Extract the [x, y] coordinate from the center of the cell holding the provided text.  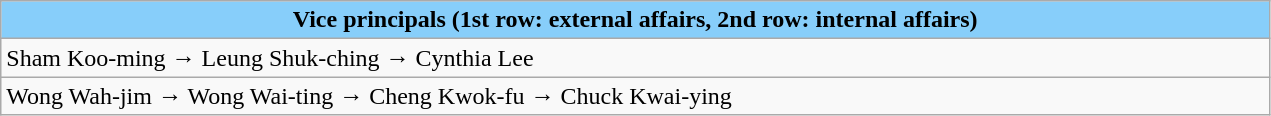
Wong Wah-jim → Wong Wai-ting → Cheng Kwok-fu → Chuck Kwai-ying [636, 96]
Sham Koo-ming → Leung Shuk-ching → Cynthia Lee [636, 58]
Vice principals (1st row: external affairs, 2nd row: internal affairs) [636, 20]
